Identify which cell holds the provided text, then report its [x, y] central coordinate. 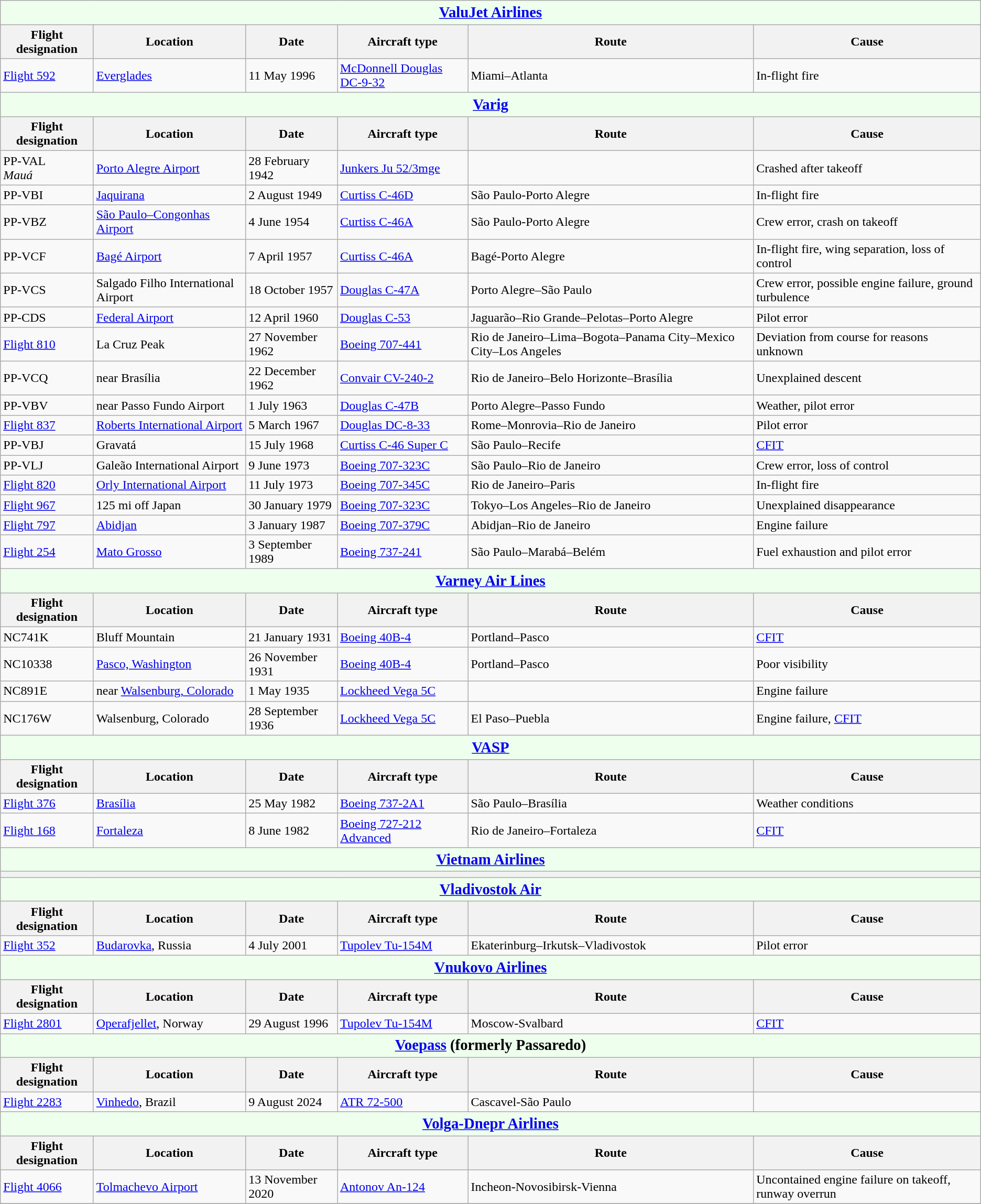
1 May 1935 [291, 691]
26 November 1931 [291, 664]
28 September 1936 [291, 718]
Salgado Filho International Airport [169, 290]
15 July 1968 [291, 445]
5 March 1967 [291, 425]
Abidjan [169, 525]
Voepass (formerly Passaredo) [490, 1046]
Pasco, Washington [169, 664]
Fuel exhaustion and pilot error [867, 552]
VASP [490, 747]
13 November 2020 [291, 1187]
Flight 967 [47, 505]
2 August 1949 [291, 195]
Operafjellet, Norway [169, 1024]
Incheon-Novosibirsk-Vienna [611, 1187]
São Paulo–Rio de Janeiro [611, 465]
ATR 72-500 [402, 1102]
25 May 1982 [291, 803]
Varig [490, 105]
Abidjan–Rio de Janeiro [611, 525]
Uncontained engine failure on takeoff, runway overrun [867, 1187]
Flight 837 [47, 425]
Unexplained descent [867, 378]
Moscow-Svalbard [611, 1024]
29 August 1996 [291, 1024]
21 January 1931 [291, 637]
Jaquirana [169, 195]
Boeing 737-241 [402, 552]
Flight 168 [47, 830]
Flight 2801 [47, 1024]
Douglas C-53 [402, 317]
Vnukovo Airlines [490, 968]
Bagé-Porto Alegre [611, 256]
Brasília [169, 803]
8 June 1982 [291, 830]
PP-VBI [47, 195]
Flight 810 [47, 344]
Orly International Airport [169, 485]
Flight 4066 [47, 1187]
Ekaterinburg–Irkutsk–Vladivostok [611, 945]
La Cruz Peak [169, 344]
São Paulo–Marabá–Belém [611, 552]
ValuJet Airlines [490, 13]
PP-VBJ [47, 445]
Curtiss C-46 Super C [402, 445]
Engine failure, CFIT [867, 718]
Crew error, loss of control [867, 465]
Curtiss C-46D [402, 195]
PP-VCQ [47, 378]
In-flight fire, wing separation, loss of control [867, 256]
11 May 1996 [291, 75]
Federal Airport [169, 317]
Porto Alegre–São Paulo [611, 290]
Deviation from course for reasons unknown [867, 344]
PP-CDS [47, 317]
Convair CV-240-2 [402, 378]
Porto Alegre Airport [169, 168]
4 July 2001 [291, 945]
Bluff Mountain [169, 637]
Gravatá [169, 445]
Junkers Ju 52/3mge [402, 168]
Douglas C-47B [402, 405]
PP-VBZ [47, 222]
Jaguarão–Rio Grande–Pelotas–Porto Alegre [611, 317]
Cascavel-São Paulo [611, 1102]
30 January 1979 [291, 505]
Rio de Janeiro–Fortaleza [611, 830]
22 December 1962 [291, 378]
Tolmachevo Airport [169, 1187]
Antonov An-124 [402, 1187]
Miami–Atlanta [611, 75]
Porto Alegre–Passo Fundo [611, 405]
Boeing 727-212 Advanced [402, 830]
27 November 1962 [291, 344]
São Paulo–Recife [611, 445]
Boeing 707-345C [402, 485]
Vinhedo, Brazil [169, 1102]
Flight 820 [47, 485]
9 June 1973 [291, 465]
28 February 1942 [291, 168]
NC891E [47, 691]
Rome–Monrovia–Rio de Janeiro [611, 425]
Walsenburg, Colorado [169, 718]
near Walsenburg, Colorado [169, 691]
Weather, pilot error [867, 405]
Flight 352 [47, 945]
NC10338 [47, 664]
Poor visibility [867, 664]
PP-VALMauá [47, 168]
Fortaleza [169, 830]
Douglas C-47A [402, 290]
Varney Air Lines [490, 581]
9 August 2024 [291, 1102]
Flight 254 [47, 552]
El Paso–Puebla [611, 718]
3 January 1987 [291, 525]
Boeing 707-379C [402, 525]
Rio de Janeiro–Paris [611, 485]
Vietnam Airlines [490, 859]
NC176W [47, 718]
Unexplained disappearance [867, 505]
Boeing 737-2A1 [402, 803]
Crashed after takeoff [867, 168]
Boeing 707-441 [402, 344]
Rio de Janeiro–Lima–Bogota–Panama City–Mexico City–Los Angeles [611, 344]
NC741K [47, 637]
18 October 1957 [291, 290]
11 July 1973 [291, 485]
Bagé Airport [169, 256]
Flight 797 [47, 525]
Roberts International Airport [169, 425]
Crew error, possible engine failure, ground turbulence [867, 290]
São Paulo–Congonhas Airport [169, 222]
12 April 1960 [291, 317]
Budarovka, Russia [169, 945]
Volga-Dnepr Airlines [490, 1124]
Mato Grosso [169, 552]
PP-VCS [47, 290]
PP-VBV [47, 405]
4 June 1954 [291, 222]
Tokyo–Los Angeles–Rio de Janeiro [611, 505]
São Paulo–Brasília [611, 803]
Everglades [169, 75]
Flight 2283 [47, 1102]
near Brasília [169, 378]
3 September 1989 [291, 552]
Flight 592 [47, 75]
PP-VCF [47, 256]
Flight 376 [47, 803]
Crew error, crash on takeoff [867, 222]
Rio de Janeiro–Belo Horizonte–Brasília [611, 378]
McDonnell Douglas DC-9-32 [402, 75]
125 mi off Japan [169, 505]
7 April 1957 [291, 256]
near Passo Fundo Airport [169, 405]
Vladivostok Air [490, 889]
Douglas DC-8-33 [402, 425]
PP-VLJ [47, 465]
1 July 1963 [291, 405]
Galeão International Airport [169, 465]
Weather conditions [867, 803]
